Output the [X, Y] coordinate of the center of the cell containing the given text.  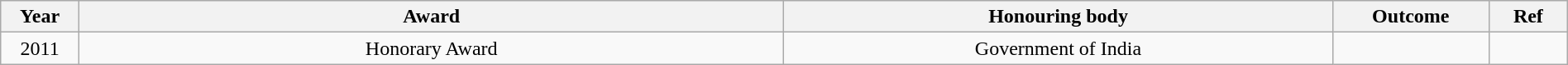
Government of India [1059, 48]
Ref [1528, 17]
Honouring body [1059, 17]
Award [432, 17]
2011 [40, 48]
Outcome [1411, 17]
Year [40, 17]
Honorary Award [432, 48]
